Detect which cell encompasses the target text, then output its [X, Y] center coordinate. 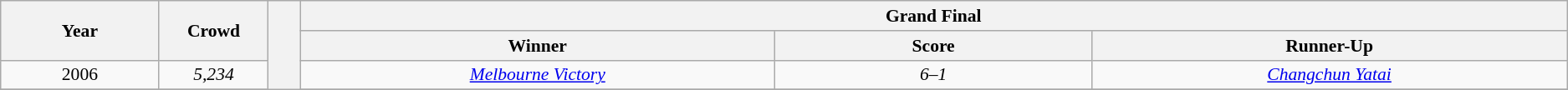
Grand Final [933, 16]
Score [933, 46]
Crowd [214, 30]
Runner-Up [1329, 46]
5,234 [214, 75]
Winner [538, 46]
Melbourne Victory [538, 75]
6–1 [933, 75]
Changchun Yatai [1329, 75]
2006 [80, 75]
Year [80, 30]
